Provide the (X, Y) coordinate of the cell's center where the given text is located.  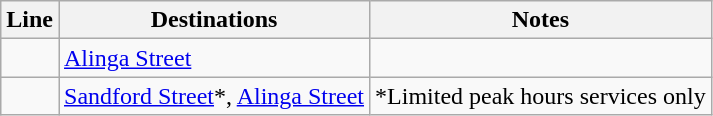
Destinations (214, 20)
Alinga Street (214, 58)
Sandford Street*, Alinga Street (214, 96)
*Limited peak hours services only (541, 96)
Notes (541, 20)
Line (30, 20)
